Scan for the cell matching the given text and deliver its (x, y) coordinate at center. 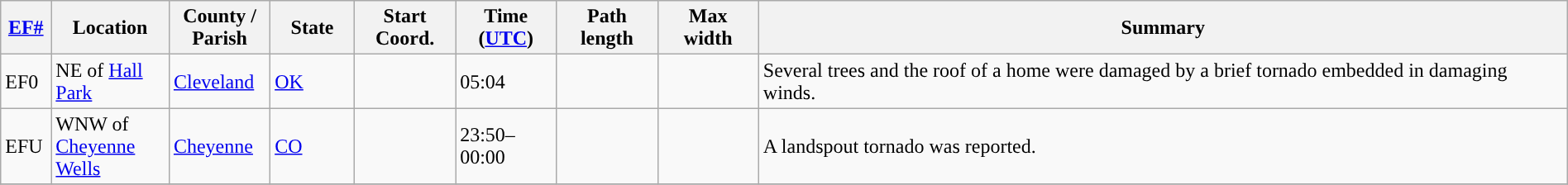
State (313, 28)
EF0 (26, 81)
Several trees and the roof of a home were damaged by a brief tornado embedded in damaging winds. (1163, 81)
OK (313, 81)
Path length (607, 28)
EF# (26, 28)
23:50–00:00 (506, 146)
NE of Hall Park (111, 81)
Max width (708, 28)
County / Parish (219, 28)
Location (111, 28)
Time (UTC) (506, 28)
Start Coord. (404, 28)
Cleveland (219, 81)
05:04 (506, 81)
WNW of Cheyenne Wells (111, 146)
EFU (26, 146)
A landspout tornado was reported. (1163, 146)
CO (313, 146)
Cheyenne (219, 146)
Summary (1163, 28)
